Provide the (X, Y) coordinate of the cell's center where the given text is located.  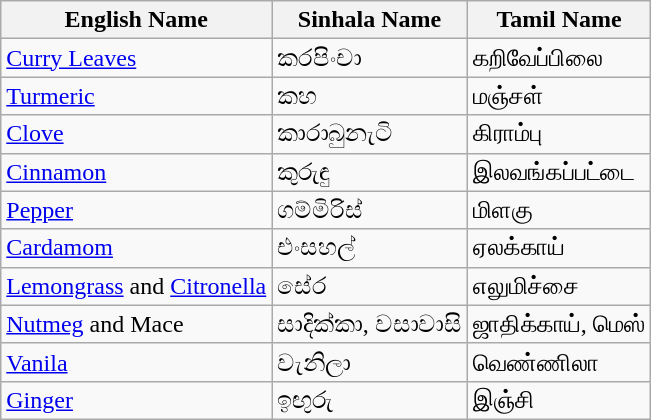
Pepper (136, 210)
எலுமிச்சை (559, 286)
வெண்ணிலா (559, 362)
සේර (370, 286)
Cinnamon (136, 172)
Turmeric (136, 96)
ஏலக்காய் (559, 248)
එංසහල් (370, 248)
Nutmeg and Mace (136, 324)
ஜாதிக்காய், மெஸ் (559, 324)
இஞ்சி (559, 400)
Ginger (136, 400)
Tamil Name (559, 20)
Cardamom (136, 248)
கறிவேப்பிலை (559, 58)
இலவங்கப்பட்டை (559, 172)
Clove (136, 134)
கிராம்பு (559, 134)
වැනිලා (370, 362)
Lemongrass and Citronella (136, 286)
Vanila (136, 362)
ඉඟුරු (370, 400)
Curry Leaves (136, 58)
மிளகு (559, 210)
மஞ்சள் (559, 96)
කහ (370, 96)
English Name (136, 20)
කාරාබුනැටි (370, 134)
සාදික්කා, වසාවාසි (370, 324)
කුරුඳු (370, 172)
ගම්මිරිස් (370, 210)
කරපිංචා (370, 58)
Sinhala Name (370, 20)
